Return the [X, Y] coordinate for the center point of the cell that contains the specified text.  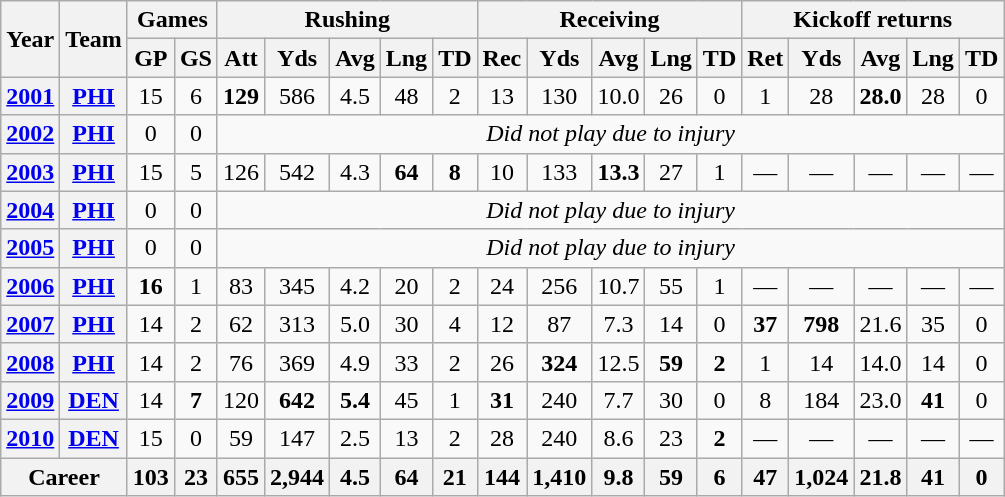
9.8 [618, 477]
798 [822, 324]
5.0 [356, 324]
2008 [30, 362]
4.9 [356, 362]
37 [766, 324]
12.5 [618, 362]
2,944 [298, 477]
129 [240, 96]
147 [298, 438]
12 [502, 324]
7 [196, 400]
21.6 [880, 324]
76 [240, 362]
Rushing [347, 20]
Games [172, 20]
31 [502, 400]
5 [196, 172]
24 [502, 286]
642 [298, 400]
21 [455, 477]
5.4 [356, 400]
8.6 [618, 438]
10.7 [618, 286]
369 [298, 362]
10.0 [618, 96]
542 [298, 172]
Att [240, 58]
48 [406, 96]
184 [822, 400]
345 [298, 286]
83 [240, 286]
1,024 [822, 477]
2002 [30, 134]
144 [502, 477]
Year [30, 39]
20 [406, 286]
21.8 [880, 477]
2010 [30, 438]
126 [240, 172]
256 [560, 286]
87 [560, 324]
16 [150, 286]
4 [455, 324]
10 [502, 172]
2001 [30, 96]
GS [196, 58]
23.0 [880, 400]
Team [94, 39]
Ret [766, 58]
33 [406, 362]
13.3 [618, 172]
2.5 [356, 438]
Receiving [610, 20]
2006 [30, 286]
130 [560, 96]
2009 [30, 400]
120 [240, 400]
7.7 [618, 400]
14.0 [880, 362]
47 [766, 477]
35 [933, 324]
655 [240, 477]
Career [64, 477]
133 [560, 172]
62 [240, 324]
28.0 [880, 96]
7.3 [618, 324]
2007 [30, 324]
Kickoff returns [873, 20]
Rec [502, 58]
2003 [30, 172]
313 [298, 324]
27 [671, 172]
4.3 [356, 172]
55 [671, 286]
GP [150, 58]
586 [298, 96]
45 [406, 400]
1,410 [560, 477]
4.2 [356, 286]
2005 [30, 248]
2004 [30, 210]
103 [150, 477]
324 [560, 362]
